Search for the cell housing the specified text and yield its [x, y] center coordinate. 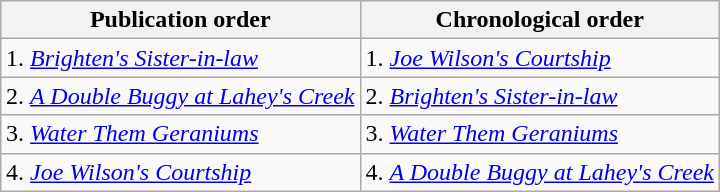
1. Joe Wilson's Courtship [540, 58]
2. A Double Buggy at Lahey's Creek [180, 96]
Publication order [180, 20]
1. Brighten's Sister-in-law [180, 58]
Chronological order [540, 20]
2. Brighten's Sister-in-law [540, 96]
4. A Double Buggy at Lahey's Creek [540, 172]
4. Joe Wilson's Courtship [180, 172]
